Return (x, y) of the center of cell containing provided text 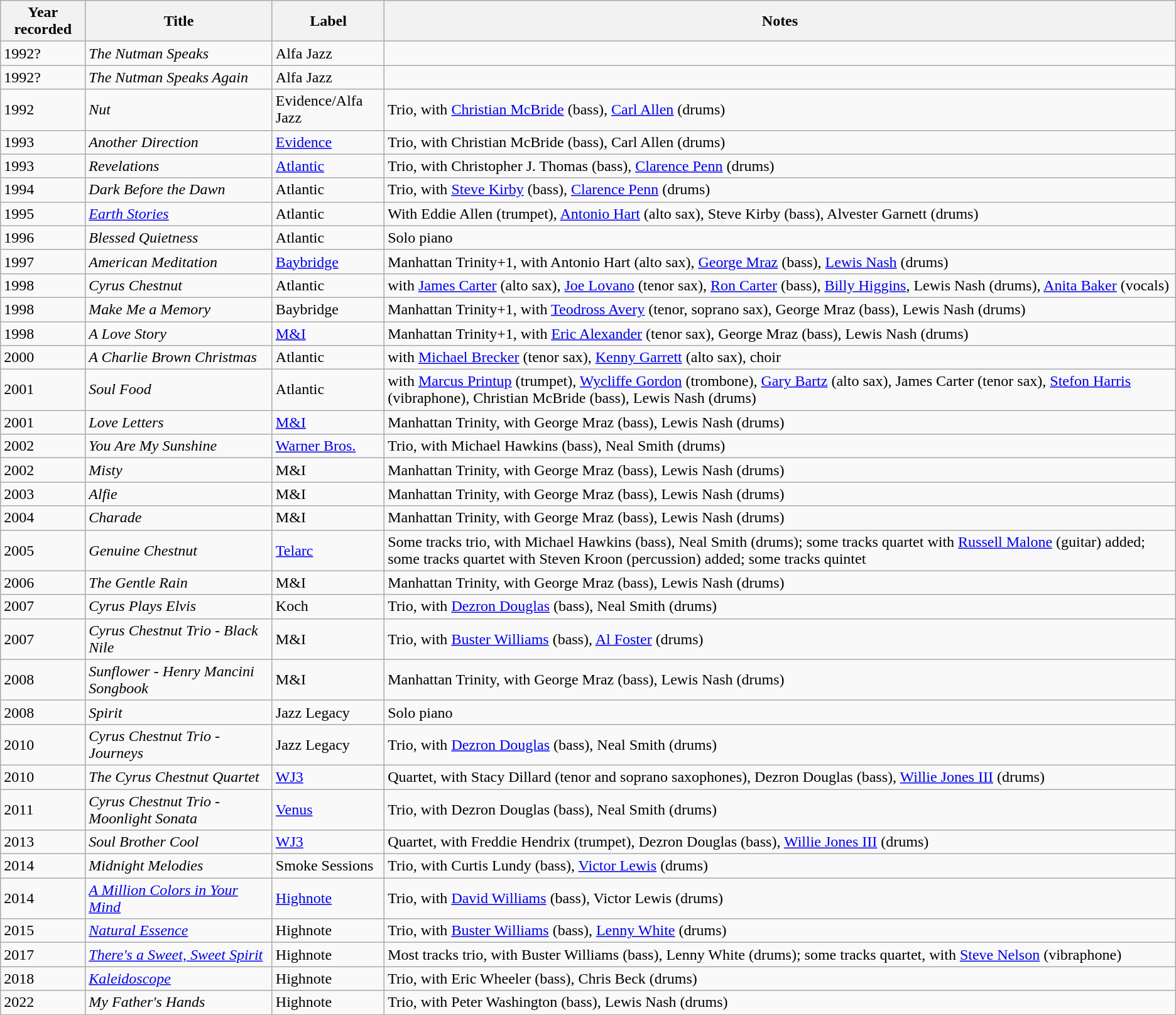
Trio, with Eric Wheeler (bass), Chris Beck (drums) (780, 979)
Dark Before the Dawn (179, 190)
1994 (43, 190)
2017 (43, 955)
Year recorded (43, 21)
Revelations (179, 166)
Charade (179, 518)
Trio, with Buster Williams (bass), Al Foster (drums) (780, 639)
You Are My Sunshine (179, 446)
Trio, with Michael Hawkins (bass), Neal Smith (drums) (780, 446)
Earth Stories (179, 214)
2000 (43, 358)
Smoke Sessions (328, 866)
1992 (43, 109)
Misty (179, 470)
Trio, with Christopher J. Thomas (bass), Clarence Penn (drums) (780, 166)
Label (328, 21)
Soul Food (179, 390)
1997 (43, 261)
Cyrus Chestnut Trio - Black Nile (179, 639)
2004 (43, 518)
Manhattan Trinity+1, with Teodross Avery (tenor, soprano sax), George Mraz (bass), Lewis Nash (drums) (780, 309)
Venus (328, 809)
Trio, with Steve Kirby (bass), Clarence Penn (drums) (780, 190)
Cyrus Chestnut Trio - Journeys (179, 744)
The Gentle Rain (179, 583)
2022 (43, 1002)
Cyrus Plays Elvis (179, 606)
Cyrus Chestnut Trio - Moonlight Sonata (179, 809)
Trio, with Curtis Lundy (bass), Victor Lewis (drums) (780, 866)
Evidence/Alfa Jazz (328, 109)
Alfie (179, 494)
Trio, with David Williams (bass), Victor Lewis (drums) (780, 899)
Evidence (328, 142)
Koch (328, 606)
Telarc (328, 551)
with Michael Brecker (tenor sax), Kenny Garrett (alto sax), choir (780, 358)
The Nutman Speaks Again (179, 77)
The Nutman Speaks (179, 53)
Make Me a Memory (179, 309)
Natural Essence (179, 931)
Manhattan Trinity+1, with Antonio Hart (alto sax), George Mraz (bass), Lewis Nash (drums) (780, 261)
Warner Bros. (328, 446)
There's a Sweet, Sweet Spirit (179, 955)
American Meditation (179, 261)
2018 (43, 979)
Quartet, with Freddie Hendrix (trumpet), Dezron Douglas (bass), Willie Jones III (drums) (780, 842)
Kaleidoscope (179, 979)
Trio, with Buster Williams (bass), Lenny White (drums) (780, 931)
Quartet, with Stacy Dillard (tenor and soprano saxophones), Dezron Douglas (bass), Willie Jones III (drums) (780, 777)
Title (179, 21)
Blessed Quietness (179, 238)
Nut (179, 109)
Genuine Chestnut (179, 551)
A Million Colors in Your Mind (179, 899)
Cyrus Chestnut (179, 285)
Trio, with Peter Washington (bass), Lewis Nash (drums) (780, 1002)
Notes (780, 21)
With Eddie Allen (trumpet), Antonio Hart (alto sax), Steve Kirby (bass), Alvester Garnett (drums) (780, 214)
The Cyrus Chestnut Quartet (179, 777)
1995 (43, 214)
A Charlie Brown Christmas (179, 358)
2005 (43, 551)
1996 (43, 238)
Soul Brother Cool (179, 842)
2015 (43, 931)
2013 (43, 842)
Midnight Melodies (179, 866)
2006 (43, 583)
Spirit (179, 712)
Sunflower - Henry Mancini Songbook (179, 680)
2011 (43, 809)
with James Carter (alto sax), Joe Lovano (tenor sax), Ron Carter (bass), Billy Higgins, Lewis Nash (drums), Anita Baker (vocals) (780, 285)
Another Direction (179, 142)
Most tracks trio, with Buster Williams (bass), Lenny White (drums); some tracks quartet, with Steve Nelson (vibraphone) (780, 955)
Manhattan Trinity+1, with Eric Alexander (tenor sax), George Mraz (bass), Lewis Nash (drums) (780, 334)
My Father's Hands (179, 1002)
2003 (43, 494)
A Love Story (179, 334)
Love Letters (179, 422)
